Pinpoint the cell where the given text exists, returning its [x, y] midpoint coordinate. 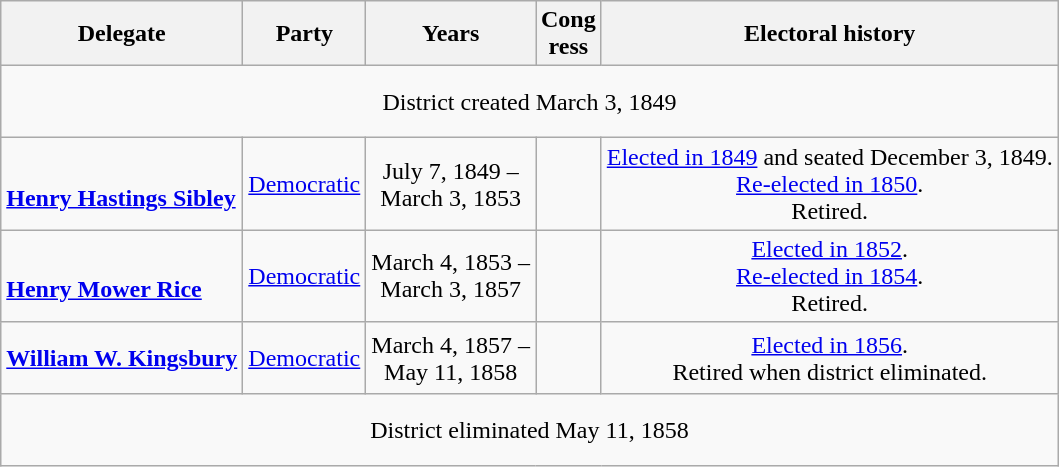
District eliminated May 11, 1858 [530, 430]
Elected in 1852.Re-elected in 1854.Retired. [830, 276]
District created March 3, 1849 [530, 102]
March 4, 1857 –May 11, 1858 [451, 358]
Henry Mower Rice [122, 276]
Party [304, 34]
Years [451, 34]
William W. Kingsbury [122, 358]
Elected in 1856.Retired when district eliminated. [830, 358]
March 4, 1853 –March 3, 1857 [451, 276]
Congress [569, 34]
July 7, 1849 –March 3, 1853 [451, 184]
Henry Hastings Sibley [122, 184]
Delegate [122, 34]
Electoral history [830, 34]
Elected in 1849 and seated December 3, 1849.Re-elected in 1850.Retired. [830, 184]
